Scan for the cell matching the given text and deliver its (x, y) coordinate at center. 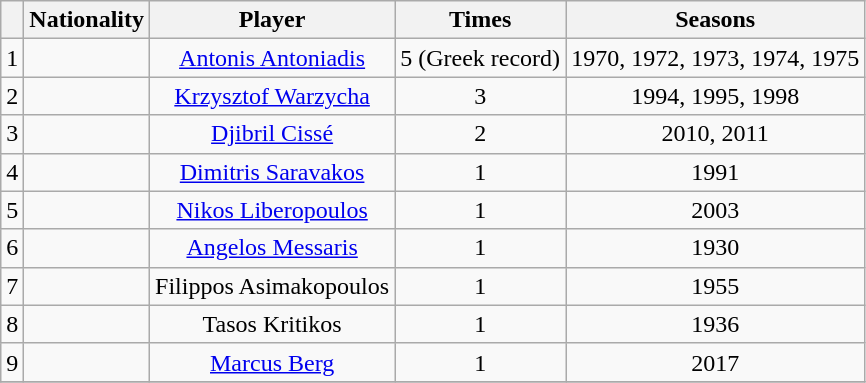
6 (12, 248)
8 (12, 324)
2010, 2011 (716, 134)
Djibril Cissé (272, 134)
1994, 1995, 1998 (716, 96)
2003 (716, 210)
1970, 1972, 1973, 1974, 1975 (716, 58)
Krzysztof Warzycha (272, 96)
4 (12, 172)
Times (480, 20)
2017 (716, 362)
Tasos Kritikos (272, 324)
9 (12, 362)
1936 (716, 324)
5 (Greek record) (480, 58)
Nikos Liberopoulos (272, 210)
5 (12, 210)
Player (272, 20)
Filippos Asimakopoulos (272, 286)
7 (12, 286)
Marcus Berg (272, 362)
Nationality (87, 20)
1955 (716, 286)
Seasons (716, 20)
Angelos Messaris (272, 248)
Dimitris Saravakos (272, 172)
1930 (716, 248)
Antonis Antoniadis (272, 58)
1991 (716, 172)
